Return [x, y] of the center of cell containing provided text 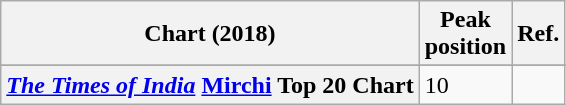
Chart (2018) [210, 34]
10 [465, 85]
Ref. [538, 34]
Peakposition [465, 34]
The Times of India Mirchi Top 20 Chart [210, 85]
